Locate the cell with the specified text and output its [X, Y] center coordinate. 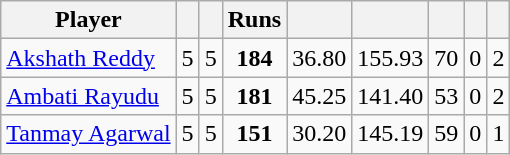
45.25 [320, 96]
Tanmay Agarwal [88, 134]
Akshath Reddy [88, 58]
70 [446, 58]
1 [498, 134]
141.40 [390, 96]
181 [254, 96]
59 [446, 134]
Player [88, 20]
30.20 [320, 134]
53 [446, 96]
184 [254, 58]
Ambati Rayudu [88, 96]
155.93 [390, 58]
36.80 [320, 58]
Runs [254, 20]
145.19 [390, 134]
151 [254, 134]
